From the cell containing the given text, extract its center point as [X, Y] coordinate. 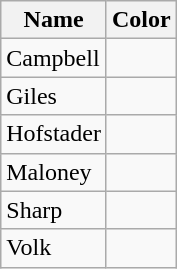
Volk [54, 248]
Maloney [54, 172]
Sharp [54, 210]
Hofstader [54, 134]
Color [141, 20]
Giles [54, 96]
Campbell [54, 58]
Name [54, 20]
